Return the (x, y) coordinate for the center point of the cell that contains the specified text.  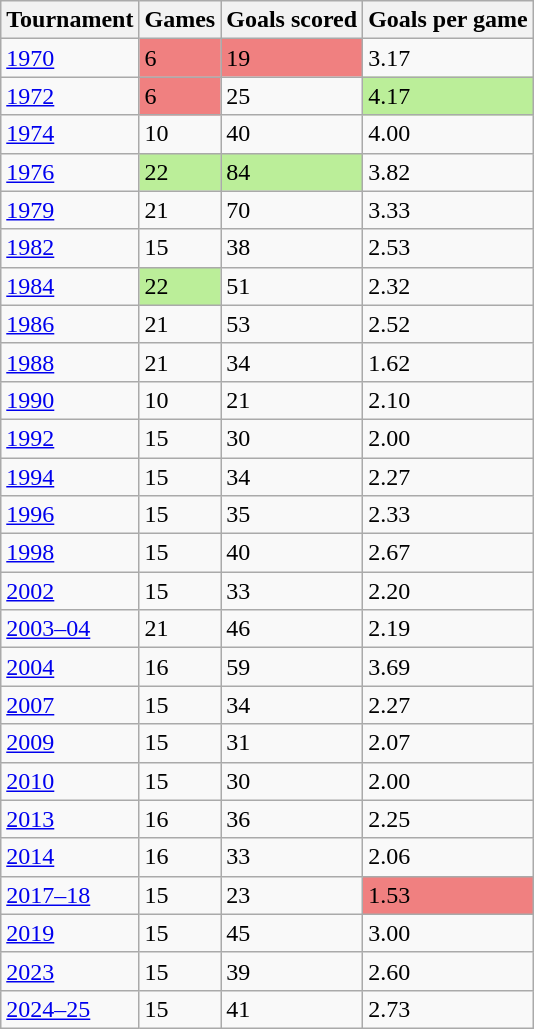
1990 (70, 400)
1996 (70, 515)
1984 (70, 286)
2009 (70, 743)
1.62 (448, 362)
31 (292, 743)
23 (292, 895)
2.20 (448, 591)
2007 (70, 705)
1972 (70, 96)
46 (292, 629)
2.33 (448, 515)
Tournament (70, 20)
2017–18 (70, 895)
53 (292, 324)
2.60 (448, 971)
1976 (70, 172)
2014 (70, 857)
51 (292, 286)
84 (292, 172)
4.00 (448, 134)
1992 (70, 438)
3.17 (448, 58)
59 (292, 667)
36 (292, 819)
1988 (70, 362)
2.52 (448, 324)
1986 (70, 324)
1979 (70, 210)
39 (292, 971)
2024–25 (70, 1009)
2003–04 (70, 629)
2.25 (448, 819)
2.07 (448, 743)
2013 (70, 819)
Goals scored (292, 20)
1.53 (448, 895)
1998 (70, 553)
25 (292, 96)
2.19 (448, 629)
1974 (70, 134)
70 (292, 210)
41 (292, 1009)
2.06 (448, 857)
1970 (70, 58)
2.67 (448, 553)
2.73 (448, 1009)
2010 (70, 781)
2.53 (448, 248)
2.10 (448, 400)
45 (292, 933)
35 (292, 515)
19 (292, 58)
38 (292, 248)
1994 (70, 477)
2002 (70, 591)
2023 (70, 971)
Goals per game (448, 20)
4.17 (448, 96)
Games (180, 20)
2.32 (448, 286)
3.82 (448, 172)
1982 (70, 248)
3.33 (448, 210)
3.00 (448, 933)
2004 (70, 667)
3.69 (448, 667)
2019 (70, 933)
